Capture the cell that displays the provided text and extract its [x, y] central coordinate. 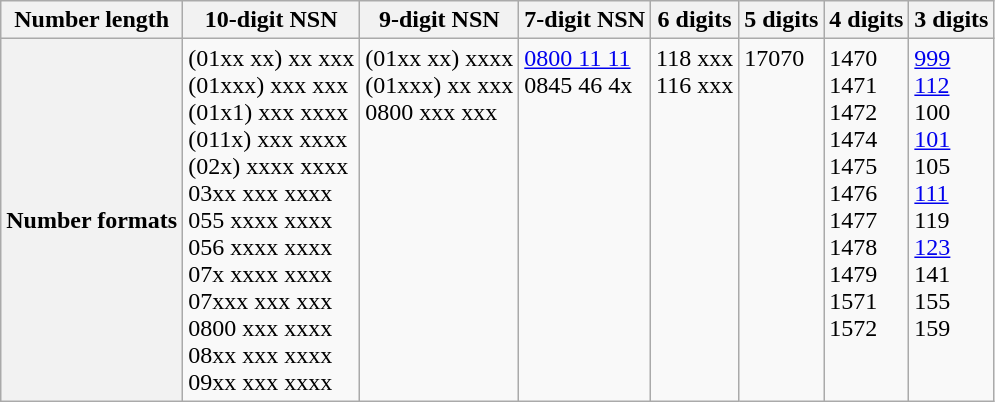
118 xxx116 xxx [695, 220]
6 digits [695, 20]
(01xx xx) xxxx(01xxx) xx xxx0800 xxx xxx [440, 220]
999112100101105111119123141155159 [952, 220]
4 digits [866, 20]
5 digits [782, 20]
7-digit NSN [585, 20]
9-digit NSN [440, 20]
Number length [92, 20]
14701471147214741475147614771478147915711572 [866, 220]
3 digits [952, 20]
0800 11 110845 46 4x [585, 220]
10-digit NSN [272, 20]
17070 [782, 220]
Number formats [92, 220]
